Provide the (x, y) coordinate of the cell's center where the given text is located.  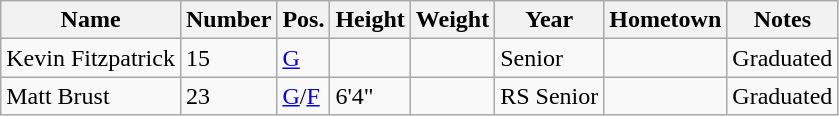
Weight (452, 20)
RS Senior (550, 96)
6'4" (370, 96)
Name (91, 20)
Year (550, 20)
Number (228, 20)
Hometown (666, 20)
Height (370, 20)
Pos. (304, 20)
Matt Brust (91, 96)
G/F (304, 96)
23 (228, 96)
15 (228, 58)
G (304, 58)
Notes (782, 20)
Senior (550, 58)
Kevin Fitzpatrick (91, 58)
